Locate the cell with the specified text and output its [x, y] center coordinate. 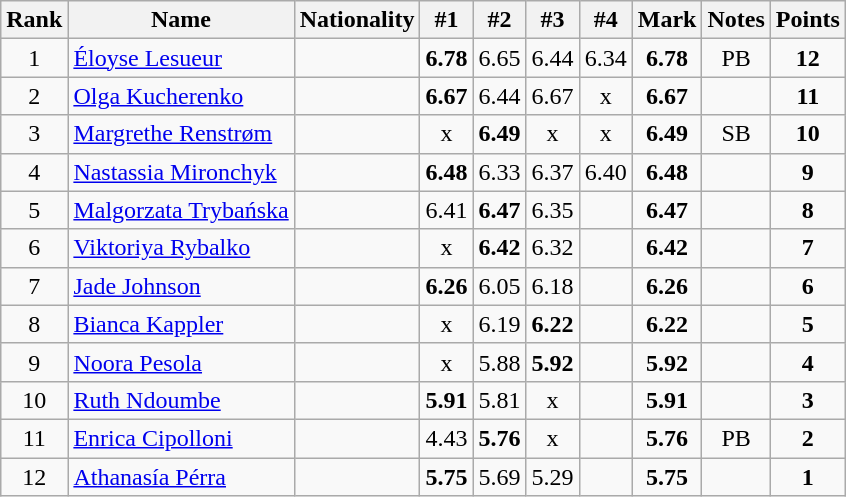
6.05 [500, 286]
6.65 [500, 58]
6.18 [552, 286]
Athanasía Pérra [181, 477]
Olga Kucherenko [181, 96]
Nastassia Mironchyk [181, 172]
Bianca Kappler [181, 324]
Malgorzata Trybańska [181, 210]
5.81 [500, 400]
4.43 [446, 438]
Margrethe Renstrøm [181, 134]
6.32 [552, 248]
6.37 [552, 172]
Viktoriya Rybalko [181, 248]
Name [181, 20]
Noora Pesola [181, 362]
Mark [667, 20]
Rank [34, 20]
6.41 [446, 210]
5.88 [500, 362]
Éloyse Lesueur [181, 58]
#3 [552, 20]
Notes [736, 20]
6.40 [606, 172]
6.35 [552, 210]
6.34 [606, 58]
#1 [446, 20]
5.69 [500, 477]
5.29 [552, 477]
Points [808, 20]
Enrica Cipolloni [181, 438]
SB [736, 134]
6.19 [500, 324]
6.33 [500, 172]
Nationality [357, 20]
#4 [606, 20]
Ruth Ndoumbe [181, 400]
#2 [500, 20]
Jade Johnson [181, 286]
